Search for the cell housing the specified text and yield its [X, Y] center coordinate. 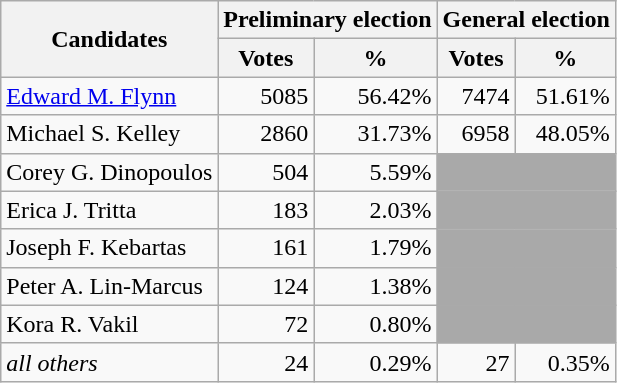
183 [266, 210]
Michael S. Kelley [110, 134]
56.42% [376, 96]
7474 [476, 96]
72 [266, 324]
Candidates [110, 39]
all others [110, 362]
161 [266, 248]
Erica J. Tritta [110, 210]
48.05% [565, 134]
31.73% [376, 134]
Edward M. Flynn [110, 96]
Preliminary election [328, 20]
504 [266, 172]
0.80% [376, 324]
Peter A. Lin-Marcus [110, 286]
24 [266, 362]
1.79% [376, 248]
5085 [266, 96]
Corey G. Dinopoulos [110, 172]
0.35% [565, 362]
51.61% [565, 96]
124 [266, 286]
General election [526, 20]
2.03% [376, 210]
0.29% [376, 362]
5.59% [376, 172]
1.38% [376, 286]
6958 [476, 134]
2860 [266, 134]
Kora R. Vakil [110, 324]
Joseph F. Kebartas [110, 248]
27 [476, 362]
